Return the [X, Y] coordinate for the center point of the cell that contains the specified text.  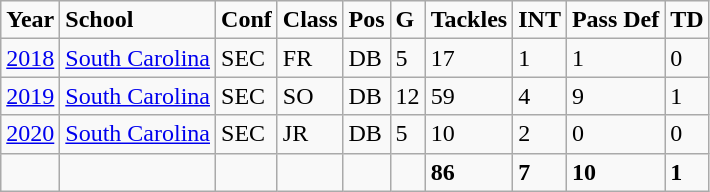
Pos [366, 20]
2020 [30, 134]
Conf [247, 20]
9 [615, 96]
59 [469, 96]
G [408, 20]
JR [310, 134]
4 [540, 96]
Tackles [469, 20]
2 [540, 134]
TD [687, 20]
Class [310, 20]
School [138, 20]
SO [310, 96]
INT [540, 20]
2018 [30, 58]
86 [469, 172]
FR [310, 58]
2019 [30, 96]
12 [408, 96]
7 [540, 172]
Pass Def [615, 20]
17 [469, 58]
Year [30, 20]
